Output the (X, Y) coordinate of the center of the cell containing the given text.  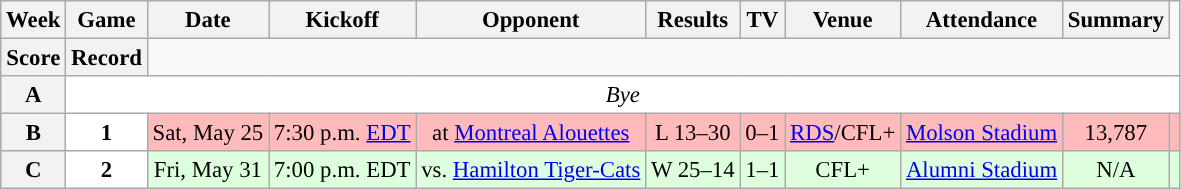
Kickoff (342, 20)
Score (34, 58)
2 (106, 170)
Opponent (531, 20)
Date (208, 20)
Fri, May 31 (208, 170)
Molson Stadium (982, 133)
Results (693, 20)
Alumni Stadium (982, 170)
at Montreal Alouettes (531, 133)
N/A (1116, 170)
B (34, 133)
7:30 p.m. EDT (342, 133)
Bye (623, 95)
Venue (843, 20)
Game (106, 20)
Attendance (982, 20)
Week (34, 20)
W 25–14 (693, 170)
Sat, May 25 (208, 133)
1 (106, 133)
7:00 p.m. EDT (342, 170)
C (34, 170)
vs. Hamilton Tiger-Cats (531, 170)
13,787 (1116, 133)
1–1 (762, 170)
TV (762, 20)
0–1 (762, 133)
A (34, 95)
L 13–30 (693, 133)
CFL+ (843, 170)
Record (106, 58)
Summary (1116, 20)
RDS/CFL+ (843, 133)
